Extract the [X, Y] coordinate from the center of the cell holding the provided text.  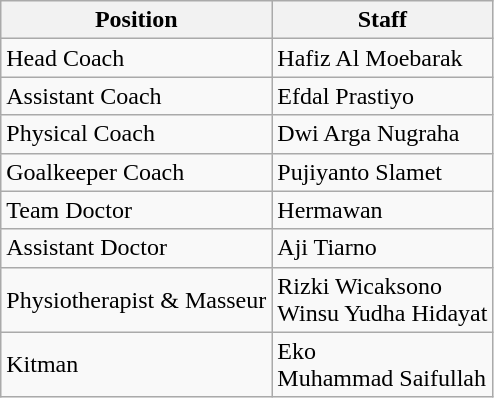
Head Coach [136, 58]
Staff [382, 20]
Physical Coach [136, 134]
Assistant Doctor [136, 248]
Hafiz Al Moebarak [382, 58]
Rizki Wicaksono Winsu Yudha Hidayat [382, 300]
Goalkeeper Coach [136, 172]
Kitman [136, 364]
Efdal Prastiyo [382, 96]
Pujiyanto Slamet [382, 172]
Assistant Coach [136, 96]
Position [136, 20]
Physiotherapist & Masseur [136, 300]
Aji Tiarno [382, 248]
Dwi Arga Nugraha [382, 134]
Team Doctor [136, 210]
Hermawan [382, 210]
Eko Muhammad Saifullah [382, 364]
